Provide the [x, y] coordinate of the cell's center where the given text is located.  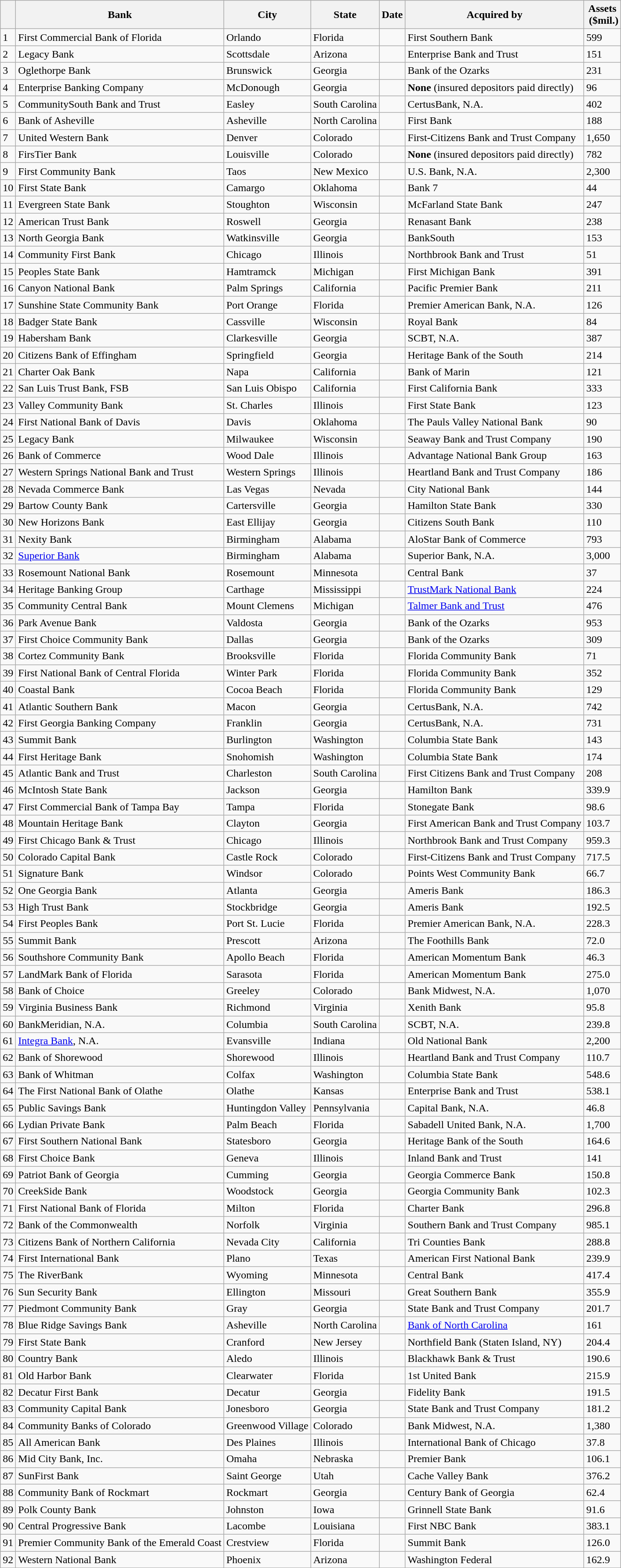
14 [8, 255]
LandMark Bank of Florida [120, 974]
309 [602, 639]
66.7 [602, 874]
Pacific Premier Bank [494, 288]
46 [8, 790]
Davis [267, 422]
Windsor [267, 874]
63 [8, 1074]
55 [8, 940]
106.1 [602, 1459]
72 [8, 1225]
231 [602, 71]
11 [8, 204]
Stockbridge [267, 907]
49 [8, 840]
86 [8, 1459]
181.2 [602, 1409]
73 [8, 1241]
228.3 [602, 924]
City [267, 15]
81 [8, 1376]
192.5 [602, 907]
731 [602, 723]
Habersham Bank [120, 338]
476 [602, 606]
Community Bank of Rockmart [120, 1492]
CommunitySouth Bank and Trust [120, 104]
68 [8, 1158]
Rockmart [267, 1492]
717.5 [602, 857]
Superior Bank [120, 556]
Statesboro [267, 1141]
Cumming [267, 1175]
Columbia [267, 1024]
62.4 [602, 1492]
Watkinsville [267, 238]
Macon [267, 706]
151 [602, 54]
Prescott [267, 940]
Bank of Shorewood [120, 1058]
Jonesboro [267, 1409]
47 [8, 807]
1,700 [602, 1125]
Denver [267, 138]
18 [8, 322]
Saint George [267, 1476]
First American Bank and Trust Company [494, 824]
Sunshine State Community Bank [120, 305]
FirsTier Bank [120, 154]
Georgia Commerce Bank [494, 1175]
Signature Bank [120, 874]
Brunswick [267, 71]
36 [8, 623]
Palm Beach [267, 1125]
Cranford [267, 1342]
74 [8, 1258]
162.9 [602, 1560]
Capital Bank, N.A. [494, 1108]
Integra Bank, N.A. [120, 1041]
985.1 [602, 1225]
1,650 [602, 138]
Talmer Bank and Trust [494, 606]
383.1 [602, 1526]
Tri Counties Bank [494, 1241]
211 [602, 288]
204.4 [602, 1342]
Omaha [267, 1459]
San Luis Trust Bank, FSB [120, 388]
Las Vegas [267, 489]
Community First Bank [120, 255]
CreekSide Bank [120, 1191]
161 [602, 1325]
782 [602, 154]
Renasant Bank [494, 221]
Cassville [267, 322]
The First National Bank of Olathe [120, 1091]
Nevada City [267, 1241]
Phoenix [267, 1560]
91.6 [602, 1509]
67 [8, 1141]
82 [8, 1392]
Western Springs [267, 472]
Pennsylvania [345, 1108]
Bank of Asheville [120, 121]
80 [8, 1359]
Badger State Bank [120, 322]
Charter Oak Bank [120, 372]
Orlando [267, 37]
43 [8, 740]
22 [8, 388]
110 [602, 523]
Apollo Beach [267, 957]
Richmond [267, 1007]
52 [8, 890]
All American Bank [120, 1442]
Bank 7 [494, 188]
Hamilton State Bank [494, 506]
First Choice Bank [120, 1158]
Charleston [267, 773]
88 [8, 1492]
102.3 [602, 1191]
Clayton [267, 824]
Mid City Bank, Inc. [120, 1459]
548.6 [602, 1074]
15 [8, 272]
Old National Bank [494, 1041]
Northbrook Bank and Trust Company [494, 840]
98.6 [602, 807]
Port St. Lucie [267, 924]
Gray [267, 1309]
Bartow County Bank [120, 506]
New Jersey [345, 1342]
164.6 [602, 1141]
The Foothills Bank [494, 940]
79 [8, 1342]
13 [8, 238]
62 [8, 1058]
First National Bank of Central Florida [120, 673]
First Community Bank [120, 171]
McDonough [267, 87]
91 [8, 1543]
Stonegate Bank [494, 807]
Jackson [267, 790]
75 [8, 1275]
American Trust Bank [120, 221]
34 [8, 589]
High Trust Bank [120, 907]
First Chicago Bank & Trust [120, 840]
Sun Security Bank [120, 1292]
1 [8, 37]
New Mexico [345, 171]
141 [602, 1158]
Burlington [267, 740]
26 [8, 455]
20 [8, 355]
Nevada [345, 489]
Roswell [267, 221]
Southern Bank and Trust Company [494, 1225]
Blue Ridge Savings Bank [120, 1325]
48 [8, 824]
Citizens South Bank [494, 523]
Northfield Bank (Staten Island, NY) [494, 1342]
352 [602, 673]
35 [8, 606]
Tampa [267, 807]
Polk County Bank [120, 1509]
Hamilton Bank [494, 790]
296.8 [602, 1208]
247 [602, 204]
144 [602, 489]
95.8 [602, 1007]
330 [602, 506]
1,070 [602, 991]
San Luis Obispo [267, 388]
143 [602, 740]
214 [602, 355]
Bank of Whitman [120, 1074]
33 [8, 573]
23 [8, 405]
Wood Dale [267, 455]
Sarasota [267, 974]
3,000 [602, 556]
83 [8, 1409]
Cache Valley Bank [494, 1476]
Snohomish [267, 756]
2,200 [602, 1041]
Easley [267, 104]
Bank of Commerce [120, 455]
153 [602, 238]
65 [8, 1108]
46.8 [602, 1108]
Indiana [345, 1041]
Mount Clemens [267, 606]
12 [8, 221]
78 [8, 1325]
39 [8, 673]
239.8 [602, 1024]
Wyoming [267, 1275]
25 [8, 439]
Patriot Bank of Georgia [120, 1175]
First Southern National Bank [120, 1141]
Clearwater [267, 1376]
Heritage Banking Group [120, 589]
Johnston [267, 1509]
Park Avenue Bank [120, 623]
5 [8, 104]
Great Southern Bank [494, 1292]
2,300 [602, 171]
387 [602, 338]
American First National Bank [494, 1258]
Northbrook Bank and Trust [494, 255]
Virginia Business Bank [120, 1007]
46.3 [602, 957]
Central Progressive Bank [120, 1526]
Lacombe [267, 1526]
121 [602, 372]
Community Banks of Colorado [120, 1426]
1,380 [602, 1426]
37.8 [602, 1442]
333 [602, 388]
Atlantic Southern Bank [120, 706]
42 [8, 723]
Greenwood Village [267, 1426]
24 [8, 422]
190 [602, 439]
Greeley [267, 991]
59 [8, 1007]
191.5 [602, 1392]
Decatur First Bank [120, 1392]
Superior Bank, N.A. [494, 556]
Seaway Bank and Trust Company [494, 439]
215.9 [602, 1376]
92 [8, 1560]
150.8 [602, 1175]
McFarland State Bank [494, 204]
16 [8, 288]
Port Orange [267, 305]
38 [8, 656]
Royal Bank [494, 322]
Sabadell United Bank, N.A. [494, 1125]
186 [602, 472]
Nebraska [345, 1459]
Acquired by [494, 15]
Assets ($mil.) [602, 15]
Milton [267, 1208]
BankMeridian, N.A. [120, 1024]
First National Bank of Florida [120, 1208]
North Georgia Bank [120, 238]
Colorado Capital Bank [120, 857]
St. Charles [267, 405]
Atlantic Bank and Trust [120, 773]
First California Bank [494, 388]
Palm Springs [267, 288]
Country Bank [120, 1359]
70 [8, 1191]
Louisville [267, 154]
Mountain Heritage Bank [120, 824]
Carthage [267, 589]
Bank of Marin [494, 372]
110.7 [602, 1058]
McIntosh State Bank [120, 790]
64 [8, 1091]
Valley Community Bank [120, 405]
Washington Federal [494, 1560]
Springfield [267, 355]
201.7 [602, 1309]
First Heritage Bank [120, 756]
First Citizens Bank and Trust Company [494, 773]
126 [602, 305]
Texas [345, 1258]
Milwaukee [267, 439]
First NBC Bank [494, 1526]
60 [8, 1024]
40 [8, 690]
Taos [267, 171]
Decatur [267, 1392]
First Georgia Banking Company [120, 723]
355.9 [602, 1292]
6 [8, 121]
288.8 [602, 1241]
538.1 [602, 1091]
Xenith Bank [494, 1007]
Iowa [345, 1509]
Enterprise Banking Company [120, 87]
Lydian Private Bank [120, 1125]
53 [8, 907]
Plano [267, 1258]
Winter Park [267, 673]
174 [602, 756]
TrustMark National Bank [494, 589]
Rosemount National Bank [120, 573]
AloStar Bank of Commerce [494, 539]
Mississippi [345, 589]
Oglethorpe Bank [120, 71]
Ellington [267, 1292]
28 [8, 489]
Blackhawk Bank & Trust [494, 1359]
Georgia Community Bank [494, 1191]
742 [602, 706]
First Southern Bank [494, 37]
Valdosta [267, 623]
163 [602, 455]
Dallas [267, 639]
376.2 [602, 1476]
1st United Bank [494, 1376]
City National Bank [494, 489]
Bank [120, 15]
Canyon National Bank [120, 288]
Bank of the Commonwealth [120, 1225]
8 [8, 154]
Crestview [267, 1543]
Evergreen State Bank [120, 204]
129 [602, 690]
3 [8, 71]
959.3 [602, 840]
Cocoa Beach [267, 690]
The Pauls Valley National Bank [494, 422]
Castle Rock [267, 857]
Community Central Bank [120, 606]
Citizens Bank of Northern California [120, 1241]
Olathe [267, 1091]
57 [8, 974]
9 [8, 171]
Century Bank of Georgia [494, 1492]
Stoughton [267, 204]
SunFirst Bank [120, 1476]
First Michigan Bank [494, 272]
599 [602, 37]
391 [602, 272]
United Western Bank [120, 138]
Des Plaines [267, 1442]
2 [8, 54]
One Georgia Bank [120, 890]
19 [8, 338]
Shorewood [267, 1058]
Date [392, 15]
U.S. Bank, N.A. [494, 171]
41 [8, 706]
Scottsdale [267, 54]
First Commercial Bank of Tampa Bay [120, 807]
Huntingdon Valley [267, 1108]
Woodstock [267, 1191]
Community Capital Bank [120, 1409]
First International Bank [120, 1258]
27 [8, 472]
First Choice Community Bank [120, 639]
Southshore Community Bank [120, 957]
417.4 [602, 1275]
Aledo [267, 1359]
International Bank of Chicago [494, 1442]
Bank of North Carolina [494, 1325]
224 [602, 589]
Citizens Bank of Effingham [120, 355]
First Bank [494, 121]
Fidelity Bank [494, 1392]
Rosemount [267, 573]
Charter Bank [494, 1208]
4 [8, 87]
17 [8, 305]
Premier Community Bank of the Emerald Coast [120, 1543]
Evansville [267, 1041]
Atlanta [267, 890]
Coastal Bank [120, 690]
Bank of Choice [120, 991]
56 [8, 957]
54 [8, 924]
Camargo [267, 188]
30 [8, 523]
Nevada Commerce Bank [120, 489]
Public Savings Bank [120, 1108]
275.0 [602, 974]
Colfax [267, 1074]
Geneva [267, 1158]
76 [8, 1292]
208 [602, 773]
239.9 [602, 1258]
89 [8, 1509]
Piedmont Community Bank [120, 1309]
58 [8, 991]
Western Springs National Bank and Trust [120, 472]
Inland Bank and Trust [494, 1158]
69 [8, 1175]
Western National Bank [120, 1560]
238 [602, 221]
Brooksville [267, 656]
85 [8, 1442]
Hamtramck [267, 272]
29 [8, 506]
10 [8, 188]
The RiverBank [120, 1275]
77 [8, 1309]
61 [8, 1041]
793 [602, 539]
East Ellijay [267, 523]
Kansas [345, 1091]
Cortez Community Bank [120, 656]
New Horizons Bank [120, 523]
103.7 [602, 824]
Napa [267, 372]
Old Harbor Bank [120, 1376]
339.9 [602, 790]
50 [8, 857]
7 [8, 138]
Cartersville [267, 506]
Advantage National Bank Group [494, 455]
State [345, 15]
Nexity Bank [120, 539]
Premier Bank [494, 1459]
Peoples State Bank [120, 272]
Franklin [267, 723]
953 [602, 623]
186.3 [602, 890]
Utah [345, 1476]
96 [602, 87]
87 [8, 1476]
Points West Community Bank [494, 874]
BankSouth [494, 238]
Louisiana [345, 1526]
Norfolk [267, 1225]
123 [602, 405]
Grinnell State Bank [494, 1509]
188 [602, 121]
First Commercial Bank of Florida [120, 37]
45 [8, 773]
31 [8, 539]
First National Bank of Davis [120, 422]
126.0 [602, 1543]
Clarkesville [267, 338]
402 [602, 104]
21 [8, 372]
Missouri [345, 1292]
66 [8, 1125]
32 [8, 556]
190.6 [602, 1359]
First Peoples Bank [120, 924]
72.0 [602, 940]
